Locate the cell with the specified text and output its (x, y) center coordinate. 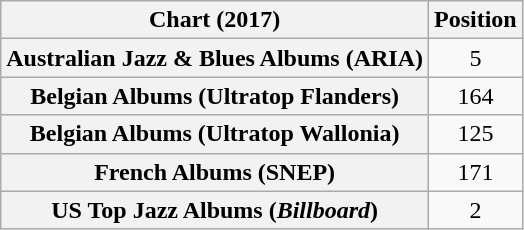
US Top Jazz Albums (Billboard) (215, 210)
171 (476, 172)
Belgian Albums (Ultratop Wallonia) (215, 134)
Belgian Albums (Ultratop Flanders) (215, 96)
125 (476, 134)
French Albums (SNEP) (215, 172)
Position (476, 20)
164 (476, 96)
Chart (2017) (215, 20)
Australian Jazz & Blues Albums (ARIA) (215, 58)
2 (476, 210)
5 (476, 58)
